Scan for the cell matching the given text and deliver its (X, Y) coordinate at center. 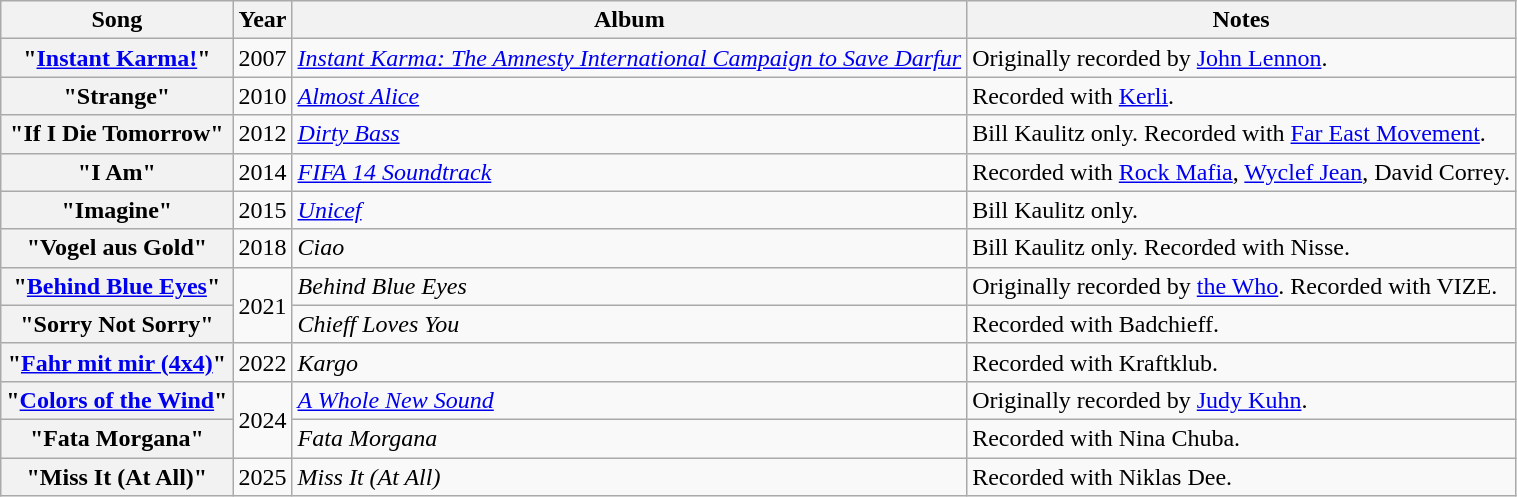
Recorded with Nina Chuba. (1242, 438)
Recorded with Badchieff. (1242, 324)
Almost Alice (630, 96)
Bill Kaulitz only. (1242, 210)
Originally recorded by Judy Kuhn. (1242, 400)
2007 (262, 58)
2010 (262, 96)
Instant Karma: The Amnesty International Campaign to Save Darfur (630, 58)
Kargo (630, 362)
Unicef (630, 210)
Recorded with Rock Mafia, Wyclef Jean, David Correy. (1242, 172)
Bill Kaulitz only. Recorded with Nisse. (1242, 248)
2022 (262, 362)
2015 (262, 210)
Fata Morgana (630, 438)
2012 (262, 134)
Dirty Bass (630, 134)
A Whole New Sound (630, 400)
Notes (1242, 20)
"Miss It (At All)" (117, 477)
"Colors of the Wind" (117, 400)
"Fahr mit mir (4x4)" (117, 362)
Originally recorded by the Who. Recorded with VIZE. (1242, 286)
2014 (262, 172)
Behind Blue Eyes (630, 286)
Miss It (At All) (630, 477)
"Sorry Not Sorry" (117, 324)
Recorded with Niklas Dee. (1242, 477)
Song (117, 20)
FIFA 14 Soundtrack (630, 172)
"Instant Karma!" (117, 58)
2021 (262, 305)
Year (262, 20)
"Strange" (117, 96)
Chieff Loves You (630, 324)
"I Am" (117, 172)
"Behind Blue Eyes" (117, 286)
"Imagine" (117, 210)
Ciao (630, 248)
2025 (262, 477)
"If I Die Tomorrow" (117, 134)
Originally recorded by John Lennon. (1242, 58)
Bill Kaulitz only. Recorded with Far East Movement. (1242, 134)
Album (630, 20)
Recorded with Kraftklub. (1242, 362)
Recorded with Kerli. (1242, 96)
"Vogel aus Gold" (117, 248)
2018 (262, 248)
"Fata Morgana" (117, 438)
2024 (262, 419)
